Locate the cell with the specified text and output its (x, y) center coordinate. 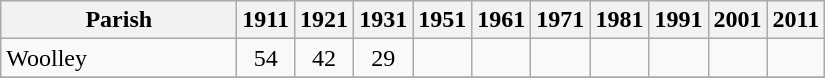
1971 (560, 20)
1931 (384, 20)
2011 (796, 20)
1991 (678, 20)
1951 (442, 20)
29 (384, 58)
1921 (324, 20)
1911 (266, 20)
1981 (620, 20)
Parish (119, 20)
42 (324, 58)
Woolley (119, 58)
1961 (502, 20)
2001 (738, 20)
54 (266, 58)
